Extract the [X, Y] coordinate from the center of the cell holding the provided text.  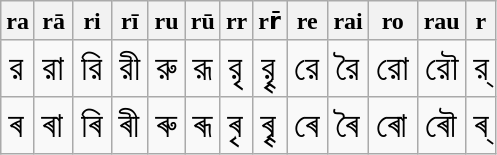
রী [130, 68]
ৰো [392, 125]
rai [348, 21]
রৄ [270, 68]
রূ [202, 68]
rr [236, 21]
ৰা [53, 125]
ru [166, 21]
r [480, 21]
ৰ [18, 125]
ৰৃ [236, 125]
rī [130, 21]
re [308, 21]
রৃ [236, 68]
রা [53, 68]
রু [166, 68]
রৌ [442, 68]
rū [202, 21]
র্ [480, 68]
ৰূ [202, 125]
ৰৄ [270, 125]
রে [308, 68]
rā [53, 21]
ৰে [308, 125]
ri [92, 21]
ৰৌ [442, 125]
rau [442, 21]
ra [18, 21]
ৰ্ [480, 125]
রি [92, 68]
ৰি [92, 125]
ৰৈ [348, 125]
রো [392, 68]
রৈ [348, 68]
ৰু [166, 125]
র [18, 68]
rr̄ [270, 21]
ৰী [130, 125]
ro [392, 21]
